Pinpoint the cell where the given text exists, returning its (X, Y) midpoint coordinate. 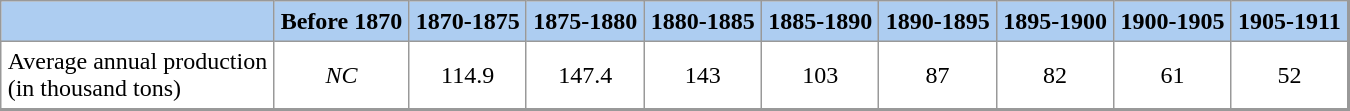
87 (938, 75)
Before 1870 (342, 21)
114.9 (468, 75)
Average annual production(in thousand tons) (138, 75)
1895-1900 (1054, 21)
52 (1290, 75)
147.4 (584, 75)
1900-1905 (1172, 21)
1885-1890 (820, 21)
1870-1875 (468, 21)
1880-1885 (702, 21)
1890-1895 (938, 21)
1905-1911 (1290, 21)
61 (1172, 75)
82 (1054, 75)
143 (702, 75)
NC (342, 75)
1875-1880 (584, 21)
103 (820, 75)
